Provide the (x, y) coordinate of the cell's center where the given text is located.  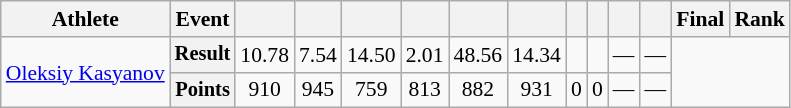
14.34 (536, 55)
931 (536, 90)
910 (264, 90)
2.01 (425, 55)
Athlete (86, 19)
Oleksiy Kasyanov (86, 72)
Result (203, 55)
7.54 (318, 55)
Final (700, 19)
Points (203, 90)
Rank (760, 19)
882 (478, 90)
945 (318, 90)
48.56 (478, 55)
Event (203, 19)
813 (425, 90)
10.78 (264, 55)
14.50 (372, 55)
759 (372, 90)
